Provide the [X, Y] coordinate of the cell's center where the given text is located.  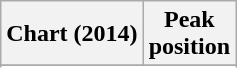
Chart (2014) [72, 34]
Peakposition [189, 34]
